Detect which cell encompasses the target text, then output its [X, Y] center coordinate. 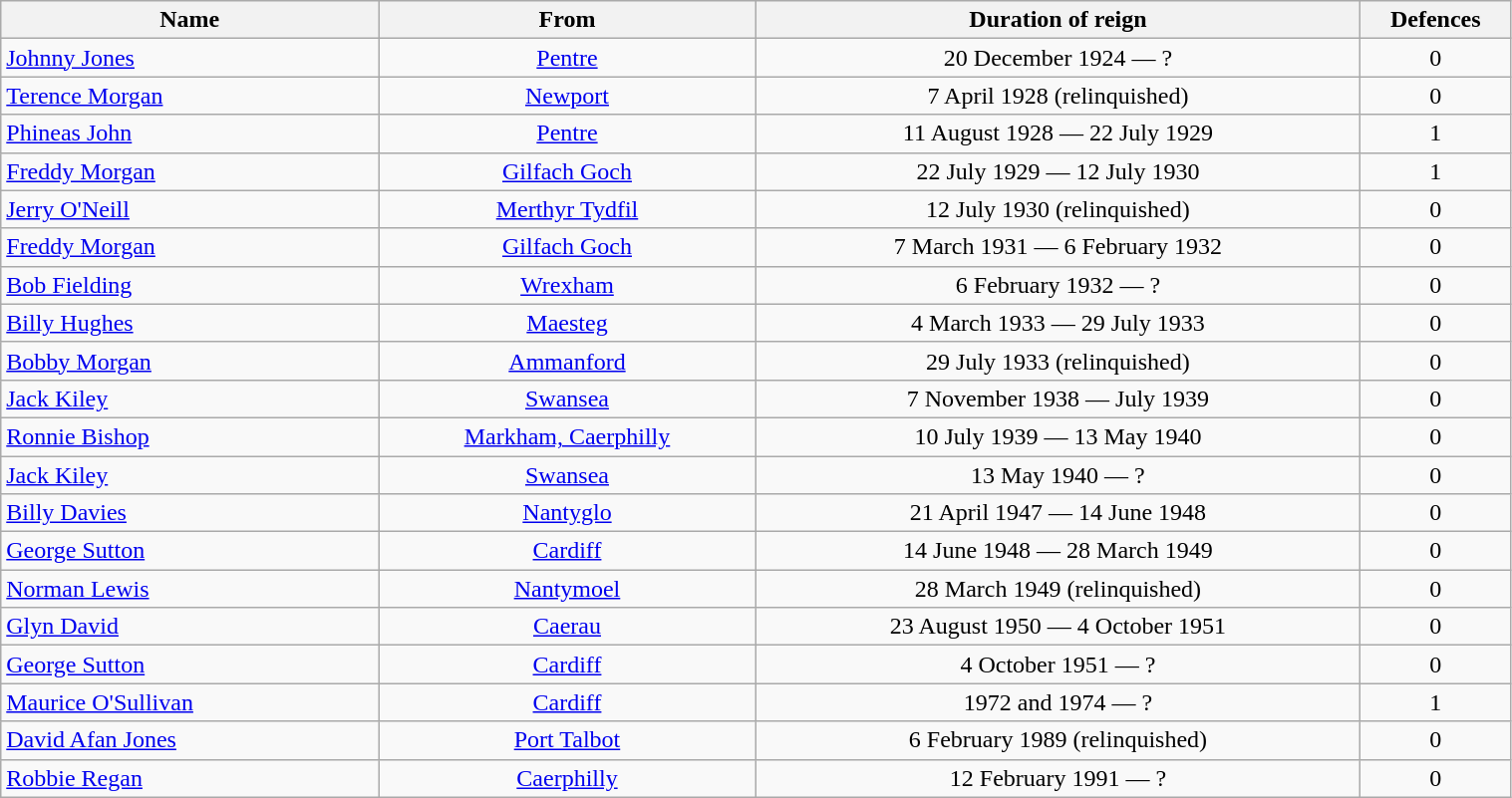
Port Talbot [568, 740]
6 February 1932 — ? [1058, 285]
23 August 1950 — 4 October 1951 [1058, 627]
4 October 1951 — ? [1058, 665]
10 July 1939 — 13 May 1940 [1058, 436]
7 April 1928 (relinquished) [1058, 96]
Ammanford [568, 361]
Newport [568, 96]
7 November 1938 — July 1939 [1058, 399]
Jerry O'Neill [189, 209]
Norman Lewis [189, 589]
20 December 1924 — ? [1058, 58]
Maesteg [568, 323]
Ronnie Bishop [189, 436]
Nantymoel [568, 589]
Caerphilly [568, 778]
Bob Fielding [189, 285]
Phineas John [189, 133]
Billy Davies [189, 513]
Bobby Morgan [189, 361]
Wrexham [568, 285]
22 July 1929 — 12 July 1930 [1058, 171]
12 February 1991 — ? [1058, 778]
Glyn David [189, 627]
Name [189, 20]
11 August 1928 — 22 July 1929 [1058, 133]
4 March 1933 — 29 July 1933 [1058, 323]
14 June 1948 — 28 March 1949 [1058, 551]
1972 and 1974 — ? [1058, 702]
Johnny Jones [189, 58]
13 May 1940 — ? [1058, 475]
Terence Morgan [189, 96]
From [568, 20]
29 July 1933 (relinquished) [1058, 361]
Duration of reign [1058, 20]
28 March 1949 (relinquished) [1058, 589]
Defences [1435, 20]
Caerau [568, 627]
6 February 1989 (relinquished) [1058, 740]
Markham, Caerphilly [568, 436]
7 March 1931 — 6 February 1932 [1058, 247]
David Afan Jones [189, 740]
Billy Hughes [189, 323]
12 July 1930 (relinquished) [1058, 209]
21 April 1947 — 14 June 1948 [1058, 513]
Nantyglo [568, 513]
Maurice O'Sullivan [189, 702]
Robbie Regan [189, 778]
Merthyr Tydfil [568, 209]
